Locate the cell with the specified text and output its [x, y] center coordinate. 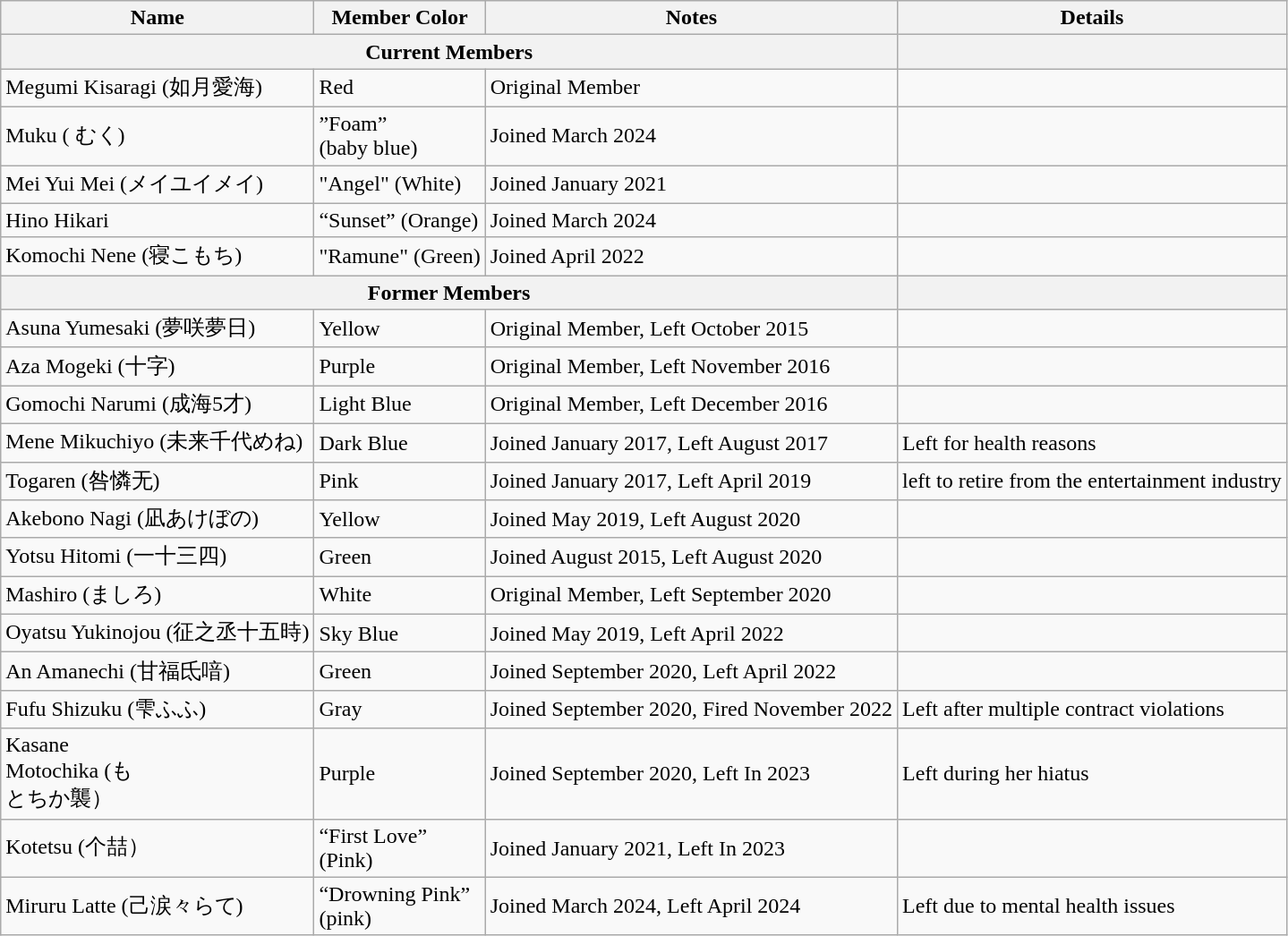
Gray [399, 709]
"Ramune" (Green) [399, 256]
Original Member, Left November 2016 [691, 367]
“First Love”(Pink) [399, 848]
Miruru Latte (己涙々らて) [158, 906]
Akebono Nagi (凪あけぼの) [158, 519]
Mene Mikuchiyo (未来千代めね) [158, 442]
Joined January 2021 [691, 184]
“Sunset” (Orange) [399, 220]
Joined January 2021, Left In 2023 [691, 848]
Sky Blue [399, 634]
Oyatsu Yukinojou (征之丞十五時) [158, 634]
left to retire from the entertainment industry [1092, 481]
Joined May 2019, Left April 2022 [691, 634]
Aza Mogeki (十字) [158, 367]
Joined September 2020, Left April 2022 [691, 671]
Joined March 2024, Left April 2024 [691, 906]
Joined May 2019, Left August 2020 [691, 519]
Togaren (咎憐无) [158, 481]
Name [158, 18]
Left due to mental health issues [1092, 906]
“Drowning Pink”(pink) [399, 906]
Original Member, Left September 2020 [691, 596]
Muku ( むく) [158, 136]
Yotsu Hitomi (一十三四) [158, 557]
Details [1092, 18]
KasaneMotochika (もとちか襲） [158, 773]
Komochi Nene (寝こもち) [158, 256]
Former Members [449, 293]
Original Member [691, 88]
Asuna Yumesaki (夢咲夢日) [158, 329]
Joined January 2017, Left April 2019 [691, 481]
"Angel" (White) [399, 184]
Left during her hiatus [1092, 773]
Current Members [449, 52]
Notes [691, 18]
An Amanechi (甘福氐喑) [158, 671]
Kotetsu (个喆） [158, 848]
White [399, 596]
Joined September 2020, Left In 2023 [691, 773]
Joined August 2015, Left August 2020 [691, 557]
Light Blue [399, 404]
Joined January 2017, Left August 2017 [691, 442]
Original Member, Left October 2015 [691, 329]
Left after multiple contract violations [1092, 709]
Pink [399, 481]
”Foam”(baby blue) [399, 136]
Joined September 2020, Fired November 2022 [691, 709]
Megumi Kisaragi (如月愛海) [158, 88]
Mashiro (ましろ) [158, 596]
Member Color [399, 18]
Joined April 2022 [691, 256]
Fufu Shizuku (雫ふふ) [158, 709]
Dark Blue [399, 442]
Red [399, 88]
Hino Hikari [158, 220]
Original Member, Left December 2016 [691, 404]
Mei Yui Mei (メイユイメイ) [158, 184]
Left for health reasons [1092, 442]
Gomochi Narumi (成海5才) [158, 404]
